Capture the cell that displays the provided text and extract its (x, y) central coordinate. 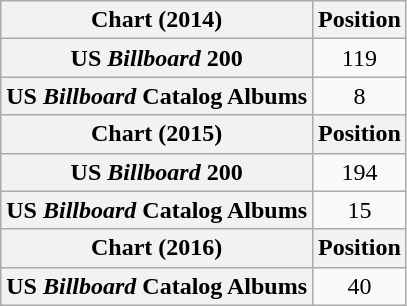
Chart (2016) (157, 248)
Chart (2014) (157, 20)
119 (360, 58)
8 (360, 96)
Chart (2015) (157, 134)
15 (360, 210)
40 (360, 286)
194 (360, 172)
